Capture the cell that displays the provided text and extract its [x, y] central coordinate. 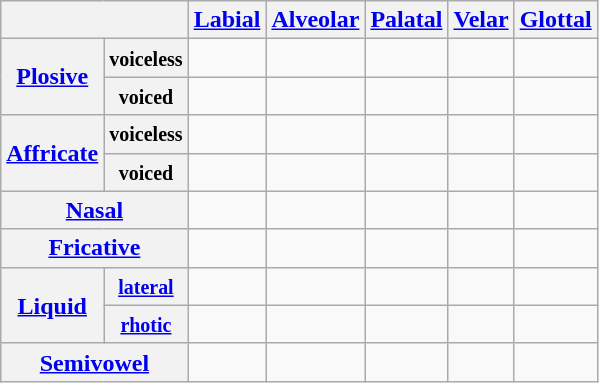
Plosive [52, 77]
Labial [227, 20]
lateral [146, 286]
Palatal [406, 20]
Glottal [556, 20]
Velar [481, 20]
Nasal [94, 210]
Affricate [52, 153]
Semivowel [94, 362]
Liquid [52, 305]
rhotic [146, 324]
Alveolar [316, 20]
Fricative [94, 248]
